From the cell containing the given text, extract its center point as [x, y] coordinate. 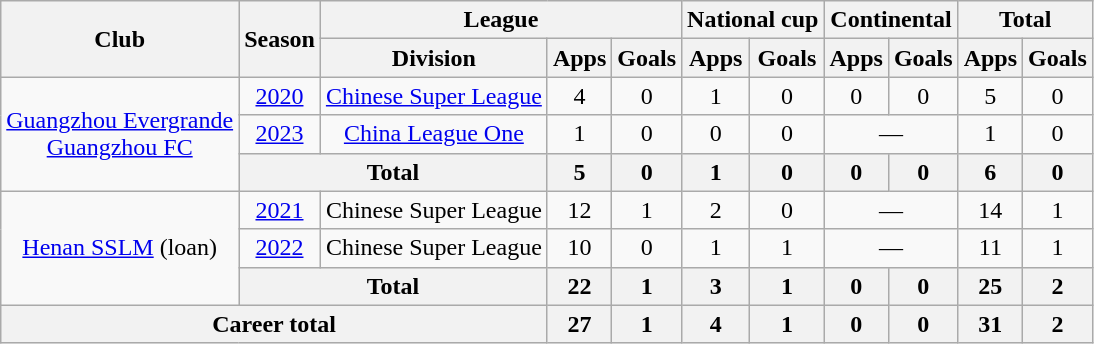
Continental [891, 20]
League [500, 20]
Career total [274, 324]
27 [579, 324]
14 [990, 210]
11 [990, 248]
2023 [280, 134]
China League One [434, 134]
6 [990, 172]
Club [120, 39]
2021 [280, 210]
3 [716, 286]
2022 [280, 248]
Henan SSLM (loan) [120, 248]
10 [579, 248]
31 [990, 324]
2020 [280, 96]
Division [434, 58]
Season [280, 39]
25 [990, 286]
22 [579, 286]
Guangzhou EvergrandeGuangzhou FC [120, 134]
National cup [753, 20]
12 [579, 210]
